For the text-containing cell, return its midpoint in [x, y] coordinate format. 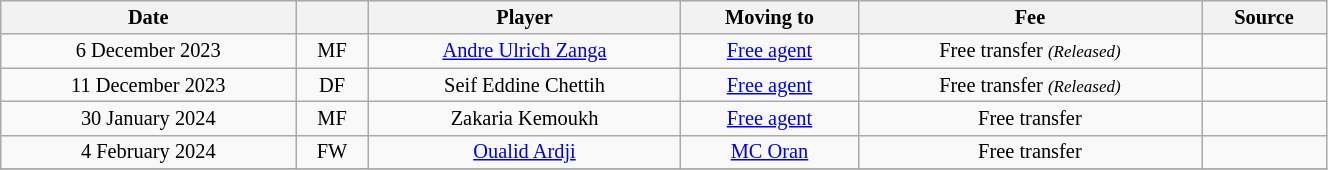
6 December 2023 [148, 51]
Oualid Ardji [524, 152]
Andre Ulrich Zanga [524, 51]
Zakaria Kemoukh [524, 118]
Seif Eddine Chettih [524, 85]
Source [1264, 17]
30 January 2024 [148, 118]
11 December 2023 [148, 85]
MC Oran [770, 152]
4 February 2024 [148, 152]
Moving to [770, 17]
Player [524, 17]
DF [332, 85]
Fee [1030, 17]
Date [148, 17]
FW [332, 152]
